Identify which cell holds the provided text, then report its [X, Y] central coordinate. 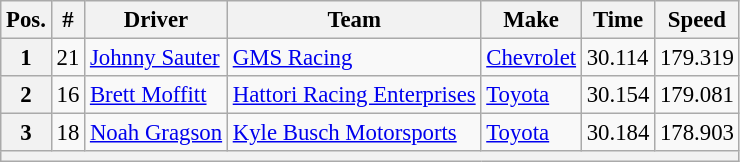
Speed [698, 20]
Make [531, 20]
Kyle Busch Motorsports [354, 133]
Driver [156, 20]
1 [26, 58]
30.154 [618, 95]
Johnny Sauter [156, 58]
2 [26, 95]
Hattori Racing Enterprises [354, 95]
30.184 [618, 133]
Brett Moffitt [156, 95]
Team [354, 20]
21 [68, 58]
179.081 [698, 95]
18 [68, 133]
16 [68, 95]
Noah Gragson [156, 133]
3 [26, 133]
178.903 [698, 133]
# [68, 20]
GMS Racing [354, 58]
Time [618, 20]
179.319 [698, 58]
Chevrolet [531, 58]
Pos. [26, 20]
30.114 [618, 58]
